From the cell containing the given text, extract its center point as (X, Y) coordinate. 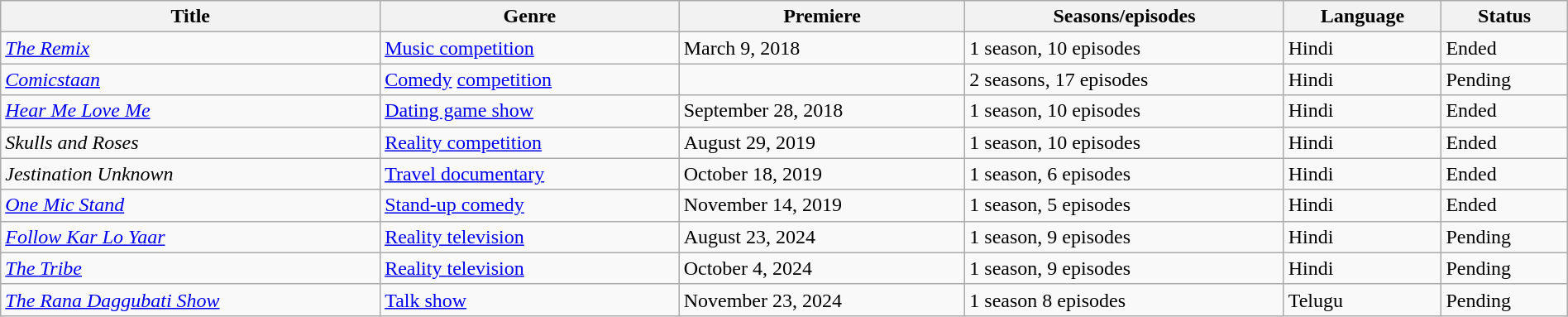
1 season 8 episodes (1125, 300)
Comicstaan (190, 79)
The Remix (190, 48)
Genre (530, 17)
Talk show (530, 300)
Language (1363, 17)
Follow Kar Lo Yaar (190, 237)
Premiere (822, 17)
Comedy competition (530, 79)
Skulls and Roses (190, 142)
Jestination Unknown (190, 174)
Seasons/episodes (1125, 17)
1 season, 6 episodes (1125, 174)
August 23, 2024 (822, 237)
Travel documentary (530, 174)
Telugu (1363, 300)
August 29, 2019 (822, 142)
September 28, 2018 (822, 111)
Status (1504, 17)
March 9, 2018 (822, 48)
The Tribe (190, 268)
Music competition (530, 48)
October 4, 2024 (822, 268)
Title (190, 17)
October 18, 2019 (822, 174)
Dating game show (530, 111)
1 season, 5 episodes (1125, 205)
November 23, 2024 (822, 300)
Hear Me Love Me (190, 111)
One Mic Stand (190, 205)
Reality competition (530, 142)
2 seasons, 17 episodes (1125, 79)
Stand-up comedy (530, 205)
The Rana Daggubati Show (190, 300)
November 14, 2019 (822, 205)
